Capture the cell that displays the provided text and extract its (x, y) central coordinate. 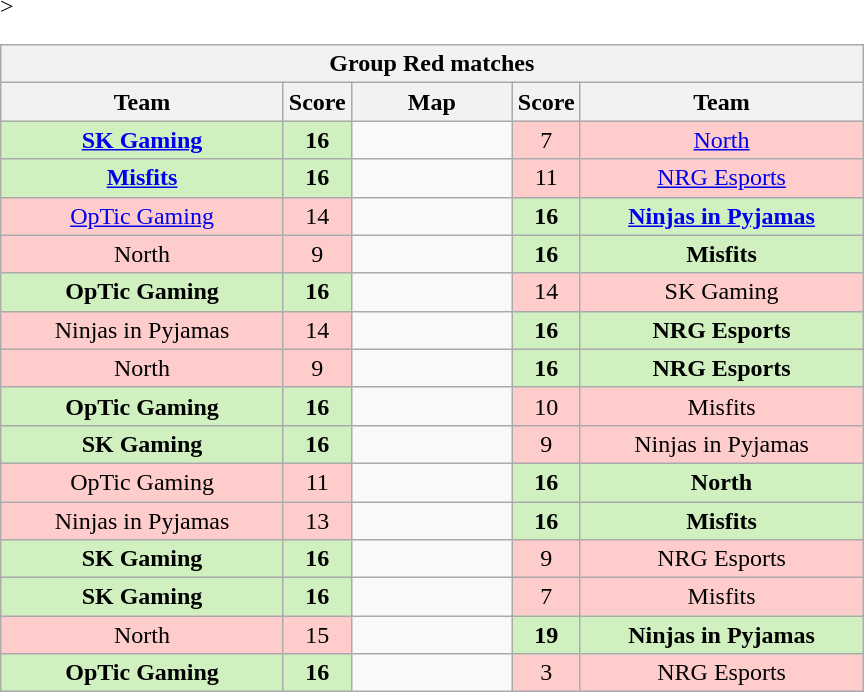
Group Red matches (432, 64)
10 (546, 406)
15 (317, 635)
Map (432, 102)
3 (546, 673)
13 (317, 521)
19 (546, 635)
